Capture the cell that displays the provided text and extract its [X, Y] central coordinate. 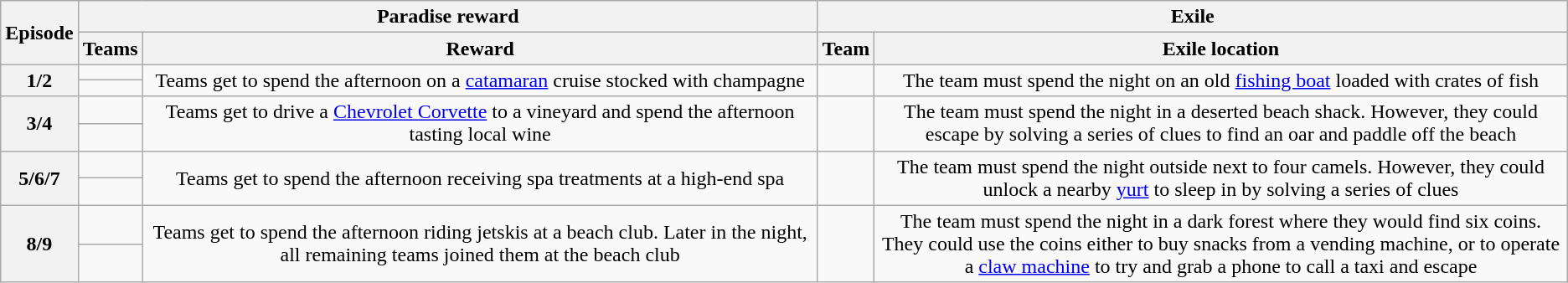
Teams [111, 49]
8/9 [39, 244]
Teams get to spend the afternoon on a catamaran cruise stocked with champagne [480, 80]
Reward [480, 49]
Teams get to drive a Chevrolet Corvette to a vineyard and spend the afternoon tasting local wine [480, 124]
Exile location [1221, 49]
Teams get to spend the afternoon riding jetskis at a beach club. Later in the night, all remaining teams joined them at the beach club [480, 244]
5/6/7 [39, 178]
The team must spend the night on an old fishing boat loaded with crates of fish [1221, 80]
Exile [1193, 17]
The team must spend the night outside next to four camels. However, they could unlock a nearby yurt to sleep in by solving a series of clues [1221, 178]
Team [846, 49]
3/4 [39, 124]
Teams get to spend the afternoon receiving spa treatments at a high-end spa [480, 178]
Paradise reward [447, 17]
Episode [39, 33]
1/2 [39, 80]
